Identify which cell holds the provided text, then report its (x, y) central coordinate. 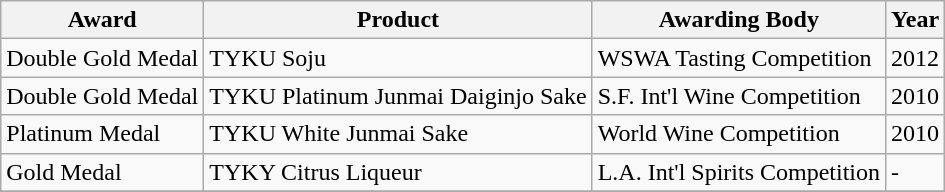
TYKU Platinum Junmai Daiginjo Sake (398, 96)
WSWA Tasting Competition (738, 58)
2012 (916, 58)
Awarding Body (738, 20)
Gold Medal (102, 172)
Year (916, 20)
Award (102, 20)
TYKU Soju (398, 58)
L.A. Int'l Spirits Competition (738, 172)
World Wine Competition (738, 134)
- (916, 172)
Platinum Medal (102, 134)
S.F. Int'l Wine Competition (738, 96)
Product (398, 20)
TYKU White Junmai Sake (398, 134)
TYKY Citrus Liqueur (398, 172)
